Extract the [x, y] coordinate from the center of the cell holding the provided text.  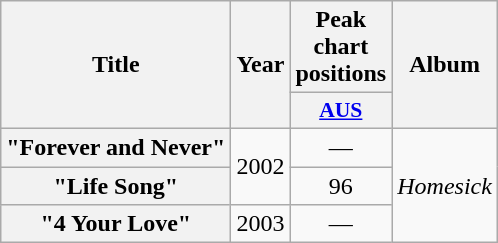
"4 Your Love" [116, 224]
2002 [260, 166]
Year [260, 65]
2003 [260, 224]
Title [116, 65]
96 [341, 185]
Album [445, 65]
Homesick [445, 185]
Peak chart positions [341, 47]
AUS [341, 111]
"Forever and Never" [116, 147]
"Life Song" [116, 185]
